For the text-containing cell, return its midpoint in (X, Y) coordinate format. 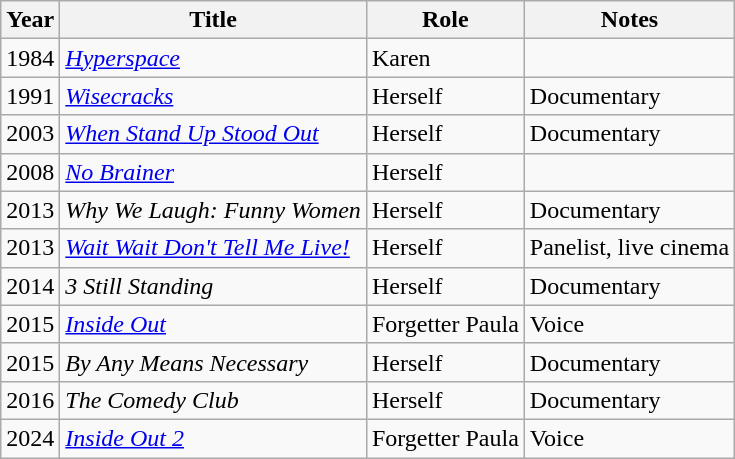
Inside Out 2 (214, 438)
2003 (30, 134)
Hyperspace (214, 58)
2016 (30, 400)
2008 (30, 172)
Panelist, live cinema (629, 248)
By Any Means Necessary (214, 362)
Karen (445, 58)
2014 (30, 286)
No Brainer (214, 172)
2024 (30, 438)
Role (445, 20)
1984 (30, 58)
Title (214, 20)
3 Still Standing (214, 286)
Notes (629, 20)
Year (30, 20)
Wisecracks (214, 96)
1991 (30, 96)
When Stand Up Stood Out (214, 134)
The Comedy Club (214, 400)
Why We Laugh: Funny Women (214, 210)
Wait Wait Don't Tell Me Live! (214, 248)
Inside Out (214, 324)
